Pinpoint the cell where the given text exists, returning its (x, y) midpoint coordinate. 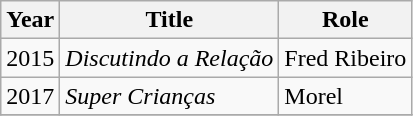
Year (30, 20)
Fred Ribeiro (346, 58)
Morel (346, 96)
Super Crianças (170, 96)
2017 (30, 96)
2015 (30, 58)
Discutindo a Relação (170, 58)
Role (346, 20)
Title (170, 20)
